Search for the cell housing the specified text and yield its (x, y) center coordinate. 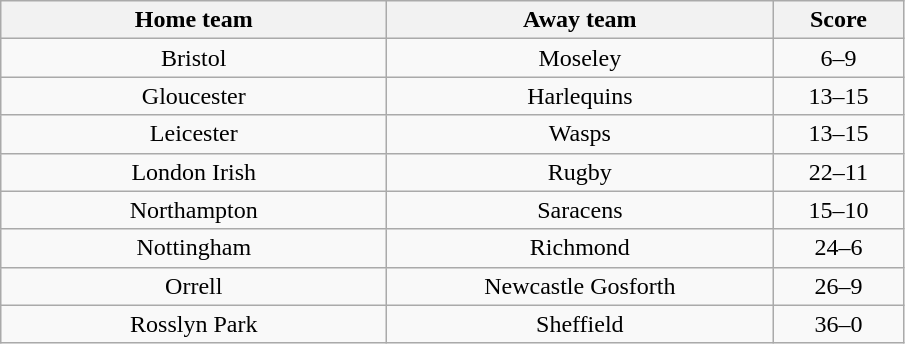
Saracens (580, 210)
24–6 (838, 248)
36–0 (838, 324)
Wasps (580, 134)
Nottingham (194, 248)
Moseley (580, 58)
15–10 (838, 210)
Northampton (194, 210)
Rosslyn Park (194, 324)
London Irish (194, 172)
Score (838, 20)
Newcastle Gosforth (580, 286)
Richmond (580, 248)
Orrell (194, 286)
6–9 (838, 58)
Rugby (580, 172)
Bristol (194, 58)
22–11 (838, 172)
Leicester (194, 134)
Sheffield (580, 324)
26–9 (838, 286)
Away team (580, 20)
Harlequins (580, 96)
Gloucester (194, 96)
Home team (194, 20)
